Extract the [x, y] coordinate from the center of the cell holding the provided text.  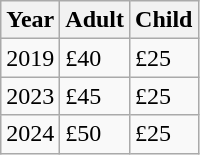
2023 [30, 96]
2019 [30, 58]
2024 [30, 134]
Adult [95, 20]
£45 [95, 96]
£40 [95, 58]
Child [164, 20]
Year [30, 20]
£50 [95, 134]
